Scan for the cell matching the given text and deliver its (X, Y) coordinate at center. 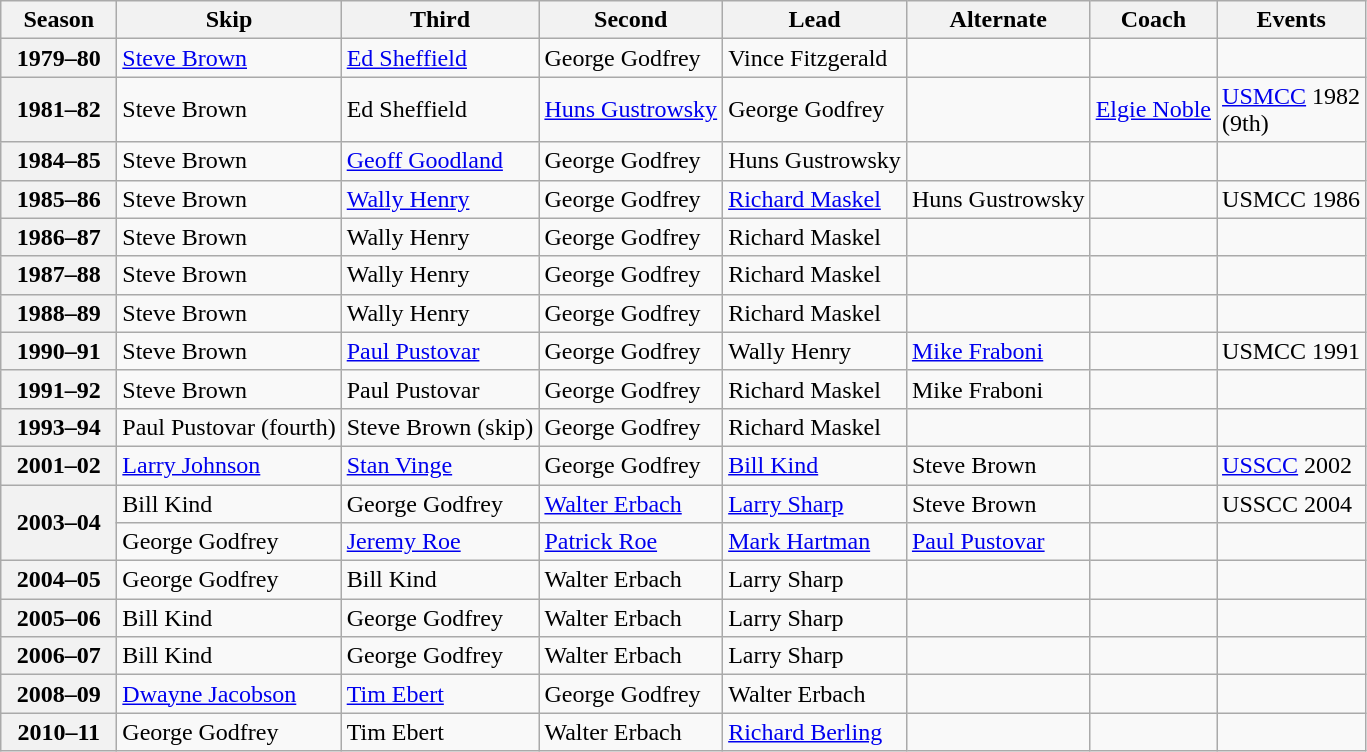
1985–86 (59, 199)
Jeremy Roe (440, 542)
Stan Vinge (440, 465)
1979–80 (59, 58)
2010–11 (59, 732)
1987–88 (59, 275)
2008–09 (59, 694)
Second (631, 20)
Elgie Noble (1153, 110)
Richard Berling (815, 732)
Geoff Goodland (440, 161)
1984–85 (59, 161)
1981–82 (59, 110)
Paul Pustovar (fourth) (229, 427)
Events (1292, 20)
1988–89 (59, 313)
Patrick Roe (631, 542)
Vince Fitzgerald (815, 58)
Alternate (998, 20)
Mark Hartman (815, 542)
2003–04 (59, 522)
Skip (229, 20)
2004–05 (59, 580)
1986–87 (59, 237)
Dwayne Jacobson (229, 694)
2001–02 (59, 465)
2005–06 (59, 618)
USMCC 1982 (9th) (1292, 110)
USSCC 2004 (1292, 503)
1991–92 (59, 389)
Third (440, 20)
USMCC 1986 (1292, 199)
USSCC 2002 (1292, 465)
1990–91 (59, 351)
Larry Johnson (229, 465)
1993–94 (59, 427)
2006–07 (59, 656)
Steve Brown (skip) (440, 427)
Coach (1153, 20)
Lead (815, 20)
Season (59, 20)
USMCC 1991 (1292, 351)
